Detect which cell encompasses the target text, then output its (x, y) center coordinate. 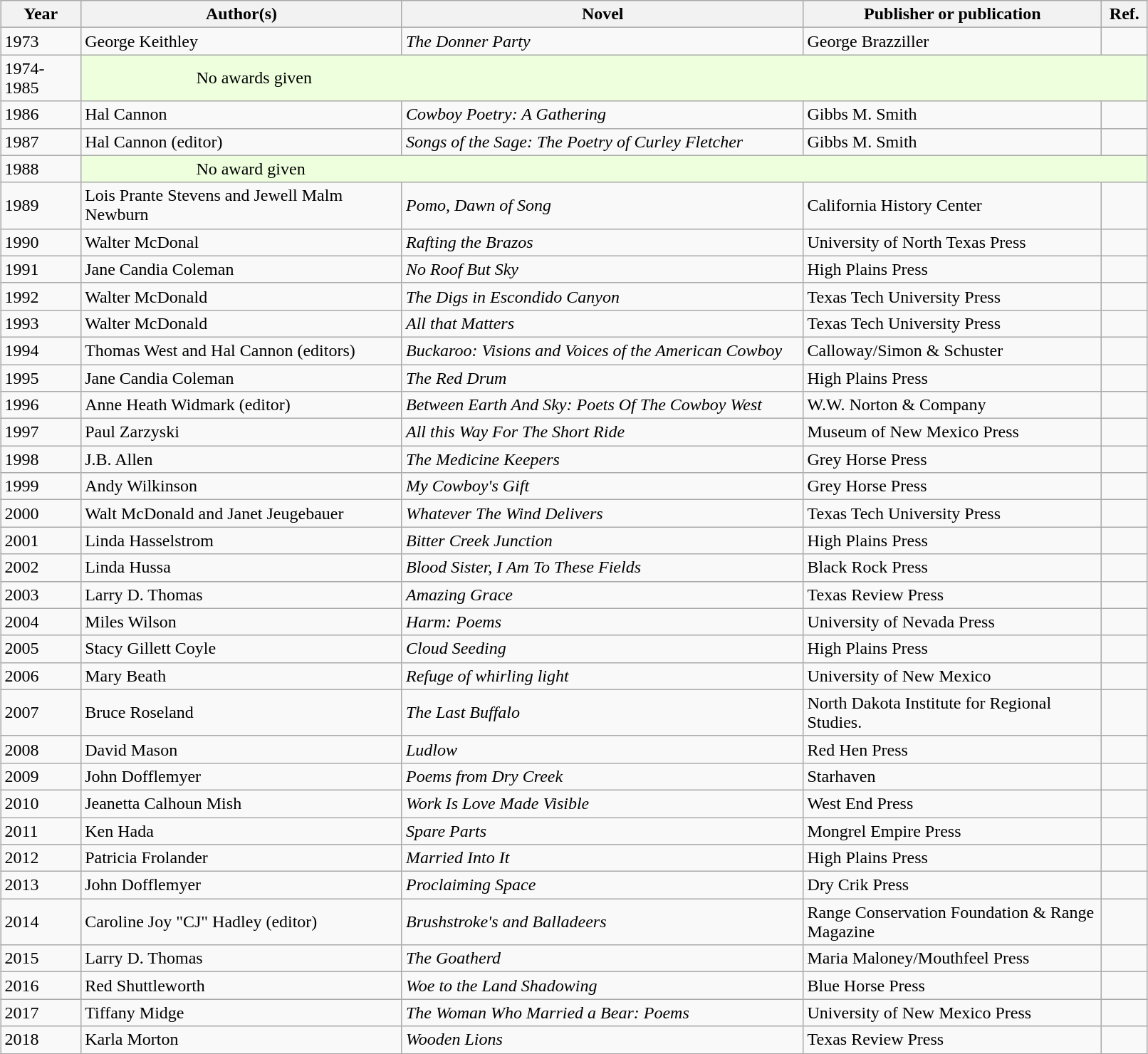
1998 (41, 459)
2018 (41, 1040)
The Goatherd (602, 959)
Jeanetta Calhoun Mish (242, 803)
The Woman Who Married a Bear: Poems (602, 1013)
1989 (41, 205)
The Digs in Escondido Canyon (602, 296)
Caroline Joy "CJ" Hadley (editor) (242, 922)
Anne Heath Widmark (editor) (242, 405)
2012 (41, 858)
1993 (41, 323)
George Keithley (242, 41)
Harm: Poems (602, 622)
2003 (41, 595)
1995 (41, 378)
W.W. Norton & Company (953, 405)
Black Rock Press (953, 568)
Cowboy Poetry: A Gathering (602, 115)
2006 (41, 676)
Patricia Frolander (242, 858)
Pomo, Dawn of Song (602, 205)
Linda Hussa (242, 568)
The Medicine Keepers (602, 459)
Novel (602, 14)
Bruce Roseland (242, 712)
2010 (41, 803)
Cloud Seeding (602, 649)
Miles Wilson (242, 622)
Mongrel Empire Press (953, 831)
2005 (41, 649)
2016 (41, 986)
No award given (614, 169)
Year (41, 14)
1999 (41, 486)
1987 (41, 142)
2017 (41, 1013)
2014 (41, 922)
University of North Texas Press (953, 242)
2004 (41, 622)
Linda Hasselstrom (242, 541)
Songs of the Sage: The Poetry of Curley Fletcher (602, 142)
Andy Wilkinson (242, 486)
Buckaroo: Visions and Voices of the American Cowboy (602, 350)
The Red Drum (602, 378)
University of New Mexico Press (953, 1013)
1990 (41, 242)
David Mason (242, 749)
Rafting the Brazos (602, 242)
Refuge of whirling light (602, 676)
Red Shuttleworth (242, 986)
2008 (41, 749)
Calloway/Simon & Schuster (953, 350)
Paul Zarzyski (242, 432)
All that Matters (602, 323)
University of Nevada Press (953, 622)
The Last Buffalo (602, 712)
Woe to the Land Shadowing (602, 986)
Blue Horse Press (953, 986)
Proclaiming Space (602, 885)
Mary Beath (242, 676)
Ref. (1124, 14)
Thomas West and Hal Cannon (editors) (242, 350)
No Roof But Sky (602, 269)
Tiffany Midge (242, 1013)
2002 (41, 568)
1994 (41, 350)
Range Conservation Foundation & Range Magazine (953, 922)
Walter McDonal (242, 242)
Red Hen Press (953, 749)
2009 (41, 776)
Blood Sister, I Am To These Fields (602, 568)
J.B. Allen (242, 459)
1974-1985 (41, 78)
North Dakota Institute for Regional Studies. (953, 712)
Amazing Grace (602, 595)
Author(s) (242, 14)
Poems from Dry Creek (602, 776)
Wooden Lions (602, 1040)
Whatever The Wind Delivers (602, 513)
2001 (41, 541)
Maria Maloney/Mouthfeel Press (953, 959)
2015 (41, 959)
Spare Parts (602, 831)
All this Way For The Short Ride (602, 432)
2007 (41, 712)
1996 (41, 405)
Hal Cannon (editor) (242, 142)
2011 (41, 831)
Work Is Love Made Visible (602, 803)
Ludlow (602, 749)
Married Into It (602, 858)
1973 (41, 41)
Dry Crik Press (953, 885)
Walt McDonald and Janet Jeugebauer (242, 513)
Karla Morton (242, 1040)
1988 (41, 169)
The Donner Party (602, 41)
George Brazziller (953, 41)
My Cowboy's Gift (602, 486)
2000 (41, 513)
2013 (41, 885)
Brushstroke's and Balladeers (602, 922)
West End Press (953, 803)
Starhaven (953, 776)
Between Earth And Sky: Poets Of The Cowboy West (602, 405)
1992 (41, 296)
University of New Mexico (953, 676)
Publisher or publication (953, 14)
Stacy Gillett Coyle (242, 649)
Bitter Creek Junction (602, 541)
Museum of New Mexico Press (953, 432)
1991 (41, 269)
Hal Cannon (242, 115)
No awards given (614, 78)
California History Center (953, 205)
1986 (41, 115)
Lois Prante Stevens and Jewell Malm Newburn (242, 205)
1997 (41, 432)
Ken Hada (242, 831)
